From the cell containing the given text, extract its center point as [x, y] coordinate. 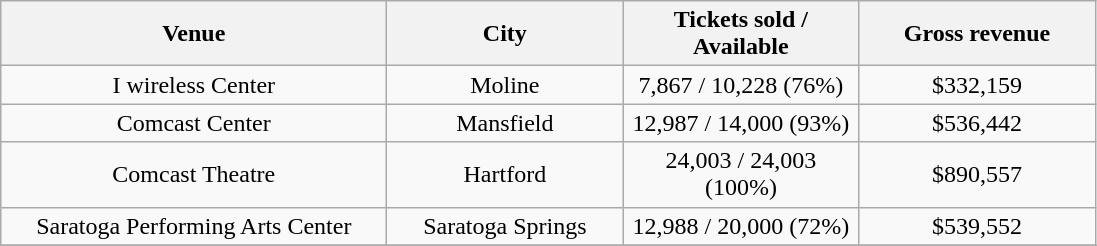
Moline [505, 85]
$890,557 [977, 174]
12,987 / 14,000 (93%) [741, 123]
$539,552 [977, 226]
Mansfield [505, 123]
Gross revenue [977, 34]
Saratoga Springs [505, 226]
$332,159 [977, 85]
24,003 / 24,003 (100%) [741, 174]
Saratoga Performing Arts Center [194, 226]
$536,442 [977, 123]
Venue [194, 34]
Comcast Theatre [194, 174]
I wireless Center [194, 85]
12,988 / 20,000 (72%) [741, 226]
City [505, 34]
Tickets sold / Available [741, 34]
Hartford [505, 174]
Comcast Center [194, 123]
7,867 / 10,228 (76%) [741, 85]
